Capture the cell that displays the provided text and extract its [x, y] central coordinate. 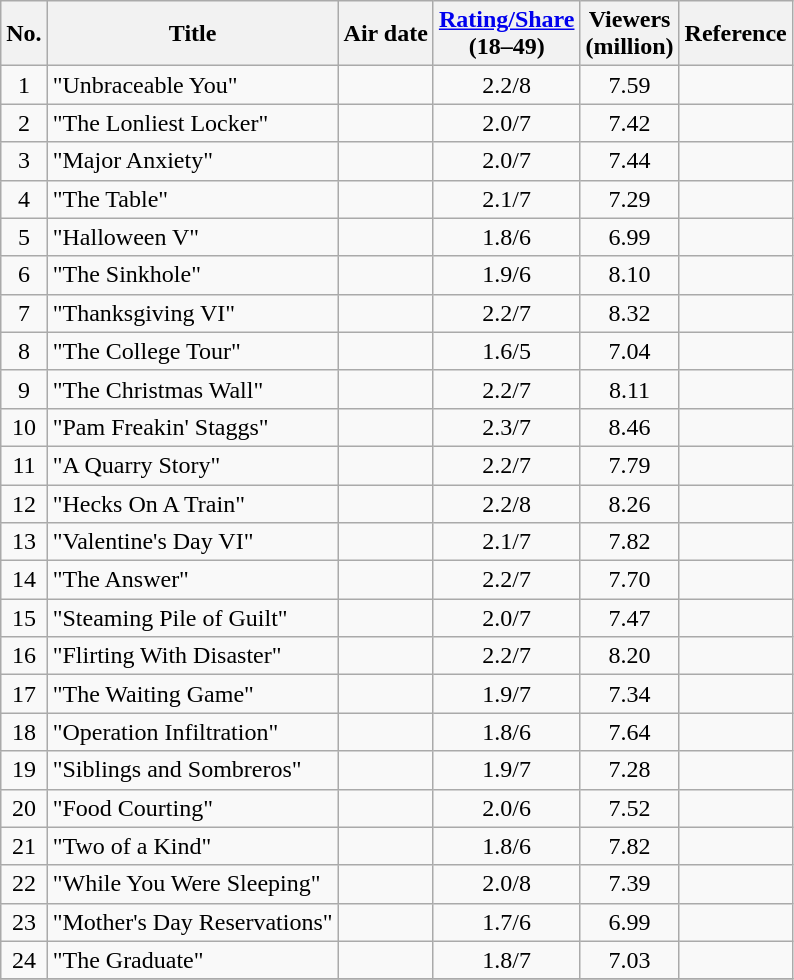
24 [24, 960]
"The Sinkhole" [192, 275]
7.64 [630, 732]
"Flirting With Disaster" [192, 656]
"Halloween V" [192, 237]
"Steaming Pile of Guilt" [192, 618]
"Two of a Kind" [192, 846]
20 [24, 808]
7 [24, 313]
2.3/7 [506, 427]
"While You Were Sleeping" [192, 884]
"Food Courting" [192, 808]
8.20 [630, 656]
"The Answer" [192, 580]
13 [24, 542]
7.28 [630, 770]
"Siblings and Sombreros" [192, 770]
Viewers(million) [630, 34]
Air date [386, 34]
11 [24, 465]
"The Table" [192, 199]
7.70 [630, 580]
8.11 [630, 389]
1.6/5 [506, 351]
8.32 [630, 313]
9 [24, 389]
2.0/6 [506, 808]
2.0/8 [506, 884]
1.8/7 [506, 960]
7.03 [630, 960]
17 [24, 694]
5 [24, 237]
8 [24, 351]
8.26 [630, 503]
"The College Tour" [192, 351]
Title [192, 34]
"Valentine's Day VI" [192, 542]
3 [24, 161]
"Thanksgiving VI" [192, 313]
"The Christmas Wall" [192, 389]
16 [24, 656]
7.59 [630, 85]
14 [24, 580]
"A Quarry Story" [192, 465]
7.34 [630, 694]
8.10 [630, 275]
8.46 [630, 427]
1.7/6 [506, 922]
22 [24, 884]
7.47 [630, 618]
21 [24, 846]
"Operation Infiltration" [192, 732]
"Unbraceable You" [192, 85]
"The Waiting Game" [192, 694]
2 [24, 123]
23 [24, 922]
1 [24, 85]
7.39 [630, 884]
"The Graduate" [192, 960]
"Pam Freakin' Staggs" [192, 427]
7.44 [630, 161]
"The Lonliest Locker" [192, 123]
4 [24, 199]
7.42 [630, 123]
18 [24, 732]
7.04 [630, 351]
10 [24, 427]
"Hecks On A Train" [192, 503]
No. [24, 34]
12 [24, 503]
"Major Anxiety" [192, 161]
6 [24, 275]
Rating/Share(18–49) [506, 34]
7.52 [630, 808]
Reference [736, 34]
19 [24, 770]
1.9/6 [506, 275]
7.29 [630, 199]
15 [24, 618]
7.79 [630, 465]
"Mother's Day Reservations" [192, 922]
